Capture the cell that displays the provided text and extract its [x, y] central coordinate. 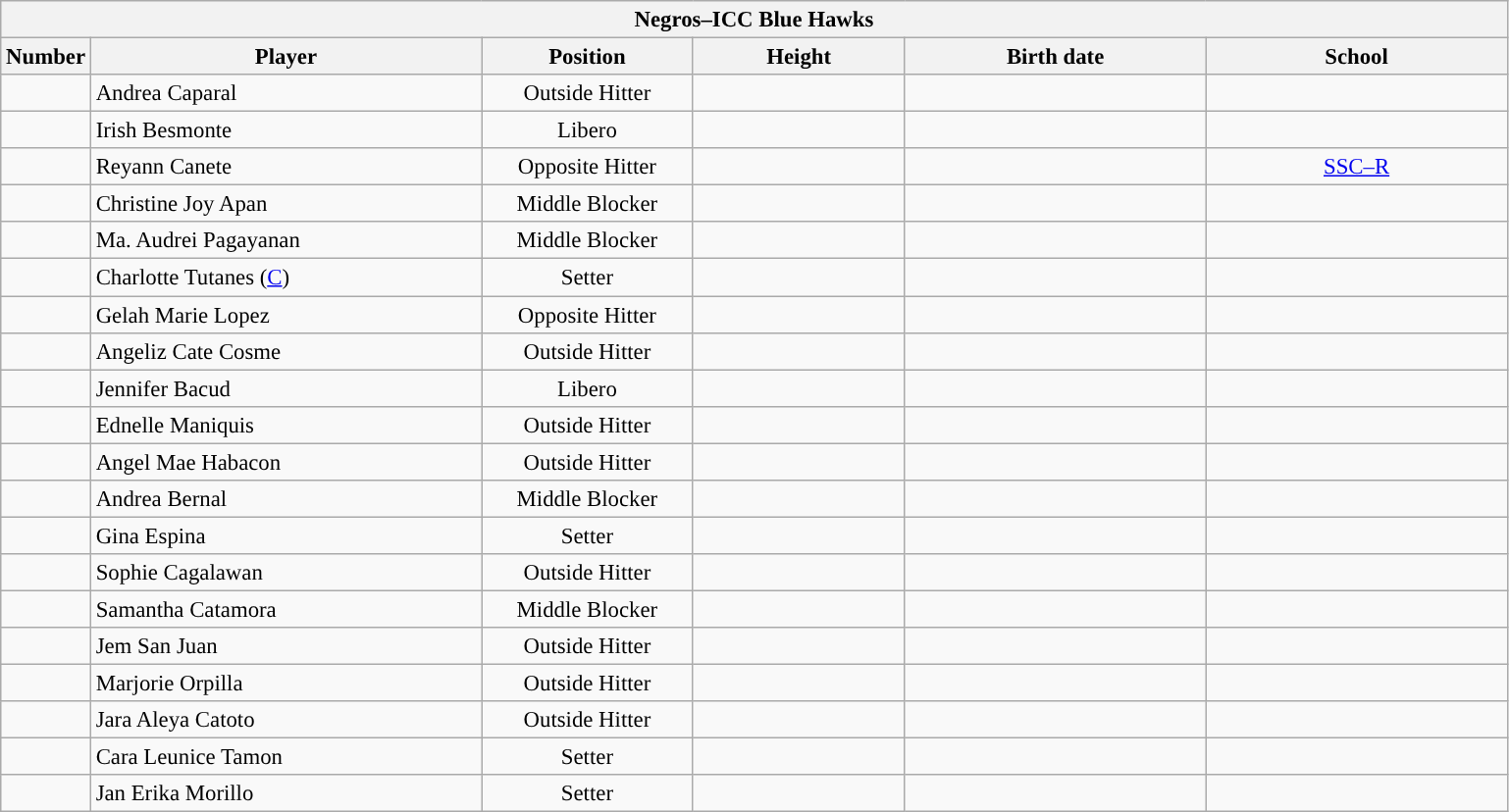
Cara Leunice Tamon [286, 757]
Jara Aleya Catoto [286, 720]
School [1356, 57]
Ma. Audrei Pagayanan [286, 240]
Jem San Juan [286, 646]
Charlotte Tutanes (C) [286, 278]
Position [588, 57]
Irish Besmonte [286, 130]
Andrea Caparal [286, 93]
Number [46, 57]
SSC–R [1356, 167]
Jennifer Bacud [286, 388]
Gelah Marie Lopez [286, 315]
Birth date [1056, 57]
Christine Joy Apan [286, 204]
Sophie Cagalawan [286, 573]
Ednelle Maniquis [286, 425]
Reyann Canete [286, 167]
Marjorie Orpilla [286, 684]
Angel Mae Habacon [286, 462]
Height [799, 57]
Andrea Bernal [286, 499]
Angeliz Cate Cosme [286, 351]
Player [286, 57]
Samantha Catamora [286, 609]
Negros–ICC Blue Hawks [754, 20]
Jan Erika Morillo [286, 793]
Gina Espina [286, 535]
